Return (x, y) of the center of cell containing provided text 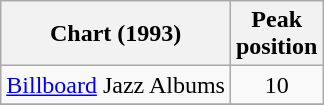
Billboard Jazz Albums (116, 85)
Chart (1993) (116, 34)
Peakposition (276, 34)
10 (276, 85)
